For the text-containing cell, return its midpoint in [X, Y] coordinate format. 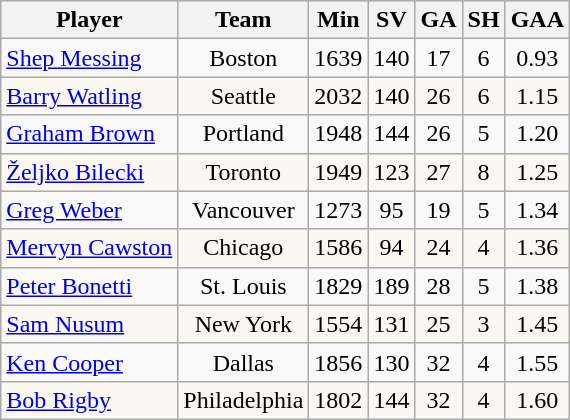
Vancouver [244, 210]
1.55 [537, 362]
Mervyn Cawston [90, 248]
Peter Bonetti [90, 286]
1586 [338, 248]
8 [484, 172]
St. Louis [244, 286]
Sam Nusum [90, 324]
1.45 [537, 324]
1948 [338, 134]
130 [392, 362]
131 [392, 324]
Chicago [244, 248]
1.25 [537, 172]
28 [438, 286]
19 [438, 210]
1802 [338, 400]
Graham Brown [90, 134]
Seattle [244, 96]
SH [484, 20]
Ken Cooper [90, 362]
Player [90, 20]
189 [392, 286]
1.36 [537, 248]
1554 [338, 324]
Min [338, 20]
Toronto [244, 172]
1.34 [537, 210]
94 [392, 248]
3 [484, 324]
Dallas [244, 362]
Shep Messing [90, 58]
Portland [244, 134]
Željko Bilecki [90, 172]
17 [438, 58]
1949 [338, 172]
25 [438, 324]
Barry Watling [90, 96]
27 [438, 172]
1.60 [537, 400]
1639 [338, 58]
1.20 [537, 134]
GAA [537, 20]
2032 [338, 96]
1273 [338, 210]
1.15 [537, 96]
New York [244, 324]
0.93 [537, 58]
Boston [244, 58]
Team [244, 20]
GA [438, 20]
95 [392, 210]
Greg Weber [90, 210]
1856 [338, 362]
24 [438, 248]
SV [392, 20]
Bob Rigby [90, 400]
1829 [338, 286]
123 [392, 172]
1.38 [537, 286]
Philadelphia [244, 400]
